Extract the [X, Y] coordinate from the center of the cell holding the provided text.  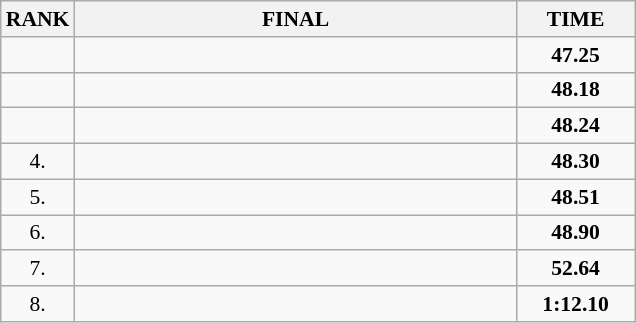
8. [38, 304]
48.24 [576, 126]
7. [38, 269]
48.51 [576, 197]
4. [38, 162]
48.30 [576, 162]
48.18 [576, 90]
6. [38, 233]
RANK [38, 19]
1:12.10 [576, 304]
47.25 [576, 55]
FINAL [295, 19]
52.64 [576, 269]
TIME [576, 19]
48.90 [576, 233]
5. [38, 197]
